Detect which cell encompasses the target text, then output its (X, Y) center coordinate. 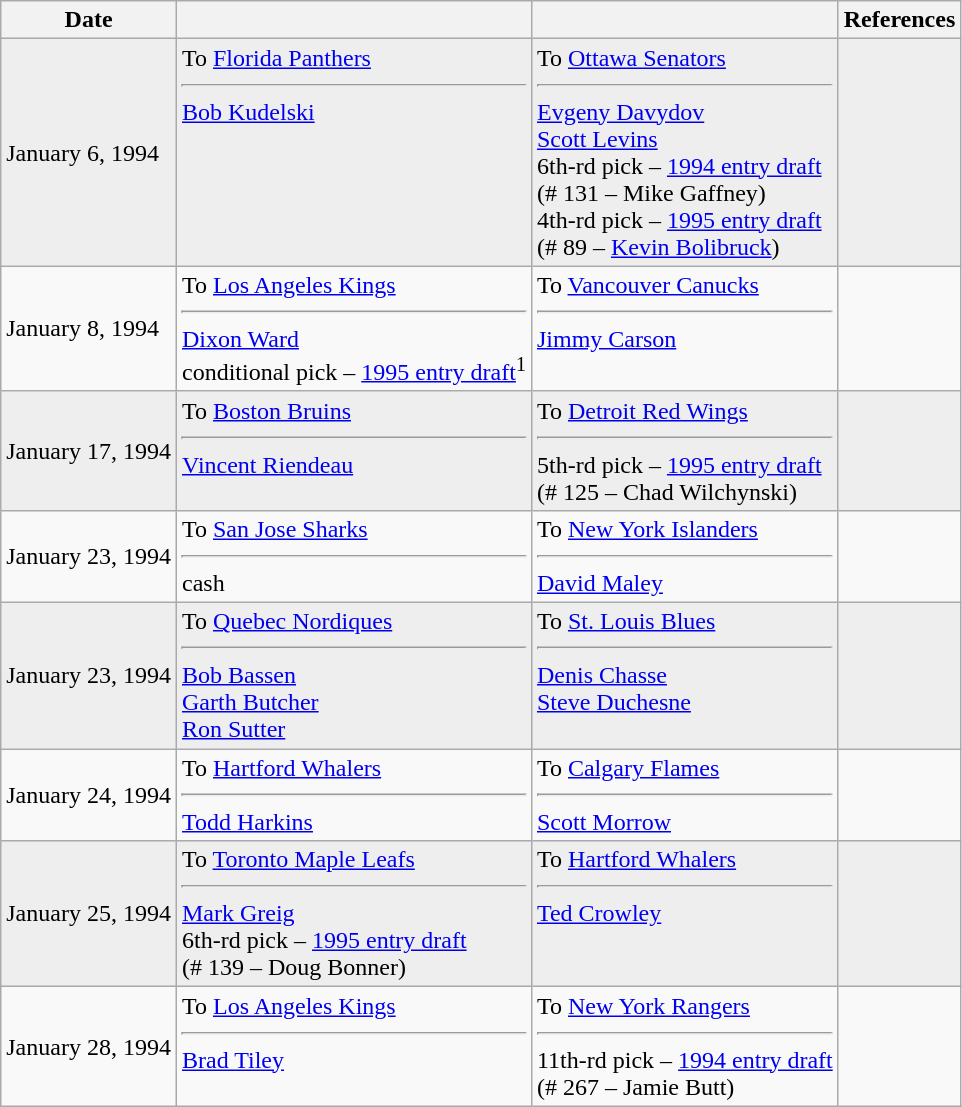
January 25, 1994 (89, 914)
January 28, 1994 (89, 1046)
To Vancouver CanucksJimmy Carson (684, 329)
To Detroit Red Wings5th-rd pick – 1995 entry draft(# 125 – Chad Wilchynski) (684, 450)
To Boston BruinsVincent Riendeau (354, 450)
References (900, 20)
January 17, 1994 (89, 450)
To Los Angeles KingsBrad Tiley (354, 1046)
To New York Rangers11th-rd pick – 1994 entry draft(# 267 – Jamie Butt) (684, 1046)
January 6, 1994 (89, 152)
January 24, 1994 (89, 795)
To Los Angeles KingsDixon Wardconditional pick – 1995 entry draft1 (354, 329)
To New York IslandersDavid Maley (684, 556)
To St. Louis BluesDenis ChasseSteve Duchesne (684, 676)
To San Jose Sharkscash (354, 556)
To Hartford WhalersTed Crowley (684, 914)
January 8, 1994 (89, 329)
To Calgary FlamesScott Morrow (684, 795)
To Hartford WhalersTodd Harkins (354, 795)
To Quebec NordiquesBob BassenGarth ButcherRon Sutter (354, 676)
To Toronto Maple LeafsMark Greig6th-rd pick – 1995 entry draft(# 139 – Doug Bonner) (354, 914)
To Florida PanthersBob Kudelski (354, 152)
Date (89, 20)
